Output the [X, Y] coordinate of the center of the cell containing the given text.  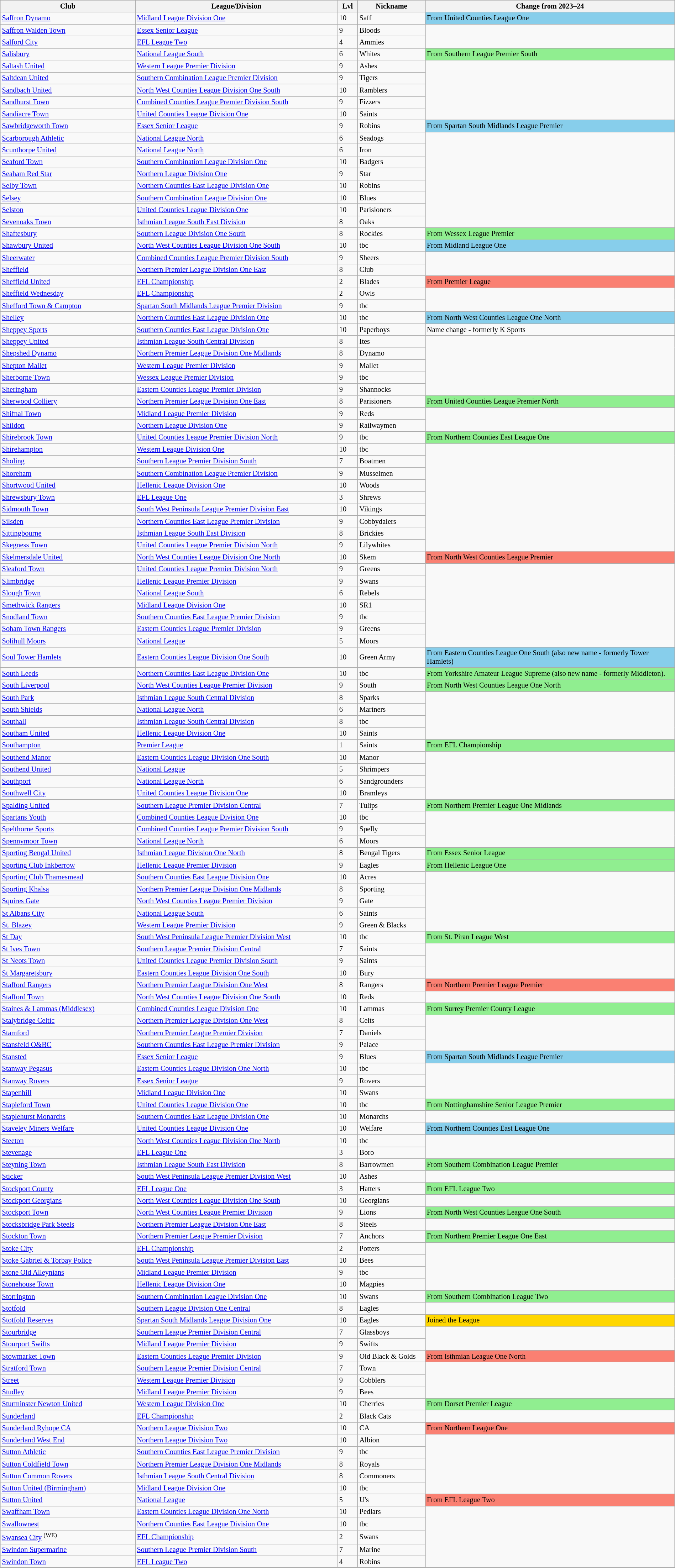
Sticker [68, 1177]
Swansea City (WE) [68, 1537]
Wessex League Premier Division [236, 378]
Rockies [392, 234]
Sleaford Town [68, 569]
From United Counties League One [550, 18]
Sandbach United [68, 90]
From Eastern Counties League One South (also new name - formerly Tower Hamlets) [550, 657]
Cobbydalers [392, 521]
Premier League [236, 745]
Selby Town [68, 186]
Sidmouth Town [68, 509]
From North West Counties League One South [550, 1212]
Stocksbridge Park Steels [68, 1225]
League/Division [236, 6]
St. Blazey [68, 925]
Stonehouse Town [68, 1284]
From Southern Combination League Premier [550, 1164]
Shoreham [68, 473]
Sheppey Sports [68, 330]
Stoke Gabriel & Torbay Police [68, 1261]
Welfare [392, 1128]
Stockport Town [68, 1212]
Soham Town Rangers [68, 629]
Sporting Khalsa [68, 889]
Sherwood Colliery [68, 401]
Staveley Miners Welfare [68, 1128]
Stourport Swifts [68, 1344]
From Yorkshire Amateur League Supreme (also new name - formerly Middleton). [550, 673]
Shirehampton [68, 449]
Sutton Common Rovers [68, 1476]
St Day [68, 937]
Sporting Club Thamesmead [68, 877]
Sutton United [68, 1500]
Stourbridge [68, 1332]
Albion [392, 1440]
Nickname [392, 6]
Swindon Supermarine [68, 1550]
Squires Gate [68, 901]
Sandhurst Town [68, 102]
Spartan South Midlands League Premier Division [236, 306]
Spelthorne Sports [68, 829]
Tulips [392, 805]
Scarborough Athletic [68, 138]
From Hellenic League One [550, 865]
Town [392, 1368]
From Surrey Premier County League [550, 1009]
Shirebrook Town [68, 437]
Monarchs [392, 1117]
Sporting [392, 889]
Sunderland West End [68, 1440]
From Northern League One [550, 1428]
Oaks [392, 222]
Shrewsbury Town [68, 497]
Stockport County [68, 1189]
Spelly [392, 829]
Shaftesbury [68, 234]
Northern Counties East League Premier Division [236, 521]
Mariners [392, 709]
Owls [392, 294]
Sandiacre Town [68, 114]
Sutton Athletic [68, 1452]
Sutton Coldfield Town [68, 1464]
Scunthorpe United [68, 150]
Stafford Rangers [68, 985]
Stratford Town [68, 1368]
Sheffield Wednesday [68, 294]
Star [392, 174]
CA [392, 1428]
Saffron Walden Town [68, 30]
Sunderland Ryhope CA [68, 1428]
Celts [392, 1021]
Stotfold [68, 1308]
Palace [392, 1045]
Sheppey United [68, 342]
Snodland Town [68, 617]
Whites [392, 54]
Shifnal Town [68, 414]
Sunderland [68, 1416]
Dynamo [392, 353]
Georgians [392, 1200]
Lions [392, 1212]
Stevenage [68, 1153]
From Essex Senior League [550, 853]
Shildon [68, 425]
Railwaymen [392, 425]
Salford City [68, 42]
Stotfold Reserves [68, 1320]
From Southern League Premier South [550, 54]
Change from 2023–24 [550, 6]
Pedlars [392, 1512]
Shepshed Dynamo [68, 353]
Slough Town [68, 593]
Bengal Tigers [392, 853]
Badgers [392, 162]
Studley [68, 1392]
Southend United [68, 769]
Soul Tower Hamlets [68, 657]
Joined the League [550, 1320]
Sporting Club Inkberrow [68, 865]
Sporting Bengal United [68, 853]
Stansted [68, 1057]
St Margaretsbury [68, 973]
Rebels [392, 593]
Ramblers [392, 90]
Street [68, 1380]
Skegness Town [68, 545]
From Nottinghamshire Senior League Premier [550, 1105]
Bury [392, 973]
Spennymoor Town [68, 841]
Musselmen [392, 473]
Skelmersdale United [68, 557]
Anchors [392, 1236]
St Albans City [68, 913]
Shrews [392, 497]
Stanway Rovers [68, 1081]
Swindon Town [68, 1562]
Southern League Division One South [236, 234]
Manor [392, 757]
Acres [392, 877]
Barrowmen [392, 1164]
South Shields [68, 709]
Smethwick Rangers [68, 605]
Spalding United [68, 805]
Iron [392, 150]
Bramleys [392, 793]
Stansfeld O&BC [68, 1045]
Slimbridge [68, 581]
Solihull Moors [68, 641]
Sheringham [68, 389]
Glassboys [392, 1332]
From Northern Premier League Premier [550, 985]
Shrimpers [392, 769]
Lilywhites [392, 545]
Vikings [392, 509]
Staplehurst Monarchs [68, 1117]
Stone Old Alleynians [68, 1272]
Shortwood United [68, 485]
Sturminster Newton United [68, 1404]
Stanway Pegasus [68, 1069]
South Park [68, 698]
Steyning Town [68, 1164]
From Northern Premier League One Midlands [550, 805]
Sandgrounders [392, 781]
Royals [392, 1464]
Isthmian League Division One North [236, 853]
Skem [392, 557]
U's [392, 1500]
SR1 [392, 605]
Stockport Georgians [68, 1200]
Rovers [392, 1081]
Fizzers [392, 102]
Sherborne Town [68, 378]
Steeton [68, 1141]
Stafford Town [68, 997]
Green Army [392, 657]
Saff [392, 18]
Southampton [68, 745]
Shepton Mallet [68, 365]
South Leeds [68, 673]
Saffron Dynamo [68, 18]
Lvl [347, 6]
South Liverpool [68, 685]
Saltdean United [68, 78]
Selston [68, 210]
Commoners [392, 1476]
Green & Blacks [392, 925]
Marine [392, 1550]
Ammies [392, 42]
South [392, 685]
Hatters [392, 1189]
Lammas [392, 1009]
Black Cats [392, 1416]
Paperboys [392, 330]
Sparks [392, 698]
Salisbury [68, 54]
Shawbury United [68, 246]
From Wessex League Premier [550, 234]
Ites [392, 342]
Magpies [392, 1284]
Spartans Youth [68, 817]
Southern League Division One Central [236, 1308]
Southport [68, 781]
From St. Piran League West [550, 937]
Daniels [392, 1033]
Selsey [68, 198]
Sevenoaks Town [68, 222]
Stockton Town [68, 1236]
From Northern Premier League One East [550, 1236]
Shefford Town & Campton [68, 306]
Brickies [392, 533]
From Midland League One [550, 246]
Bloods [392, 30]
Steels [392, 1225]
Southall [68, 721]
Shannocks [392, 389]
From United Counties League Premier North [550, 401]
Silsden [68, 521]
From Premier League [550, 281]
Sutton United (Birmingham) [68, 1488]
Stowmarket Town [68, 1356]
Woods [392, 485]
From Dorset Premier League [550, 1404]
Mallet [392, 365]
Sheffield United [68, 281]
From Isthmian League One North [550, 1356]
From North West Counties League Premier [550, 557]
Saltash United [68, 66]
Sheers [392, 258]
Name change - formerly K Sports [550, 330]
Sholing [68, 461]
Boro [392, 1153]
Shelley [68, 317]
From EFL Championship [550, 745]
Sheerwater [68, 258]
United Counties League Premier Division South [236, 961]
Cherries [392, 1404]
Southam United [68, 733]
Stapleford Town [68, 1105]
Seadogs [392, 138]
Storrington [68, 1296]
Swaffham Town [68, 1512]
Staines & Lammas (Middlesex) [68, 1009]
From Southern Combination League Two [550, 1296]
Potters [392, 1248]
Boatmen [392, 461]
Blades [392, 281]
St Neots Town [68, 961]
Tigers [392, 78]
Sawbridgeworth Town [68, 126]
Southend Manor [68, 757]
Gate [392, 901]
Cobblers [392, 1380]
Seaham Red Star [68, 174]
1 [347, 745]
Swifts [392, 1344]
Southwell City [68, 793]
Sittingbourne [68, 533]
Rangers [392, 985]
Stapenhill [68, 1093]
Stamford [68, 1033]
Spartan South Midlands League Division One [236, 1320]
Stoke City [68, 1248]
St Ives Town [68, 949]
Stalybridge Celtic [68, 1021]
Seaford Town [68, 162]
Sheffield [68, 270]
Old Black & Golds [392, 1356]
Swallownest [68, 1524]
